Output the [X, Y] coordinate of the center of the cell containing the given text.  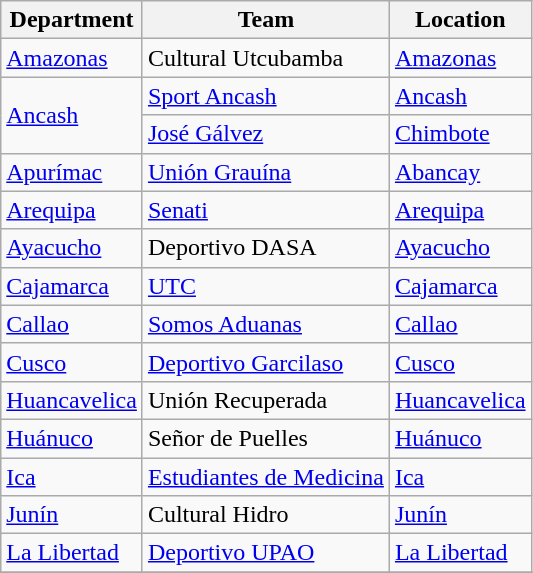
UTC [266, 286]
Team [266, 20]
Department [72, 20]
Cultural Hidro [266, 515]
Señor de Puelles [266, 438]
Estudiantes de Medicina [266, 477]
Apurímac [72, 172]
Sport Ancash [266, 96]
Unión Recuperada [266, 400]
Deportivo UPAO [266, 553]
José Gálvez [266, 134]
Senati [266, 210]
Chimbote [460, 134]
Deportivo Garcilaso [266, 362]
Unión Grauína [266, 172]
Location [460, 20]
Somos Aduanas [266, 324]
Cultural Utcubamba [266, 58]
Deportivo DASA [266, 248]
Abancay [460, 172]
